Identify which cell holds the provided text, then report its (X, Y) central coordinate. 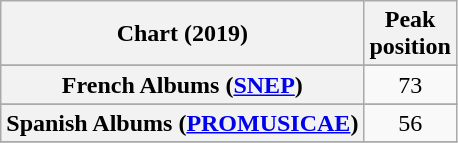
Chart (2019) (182, 34)
56 (410, 123)
French Albums (SNEP) (182, 85)
Spanish Albums (PROMUSICAE) (182, 123)
Peakposition (410, 34)
73 (410, 85)
